Provide the [X, Y] coordinate of the cell's center where the given text is located.  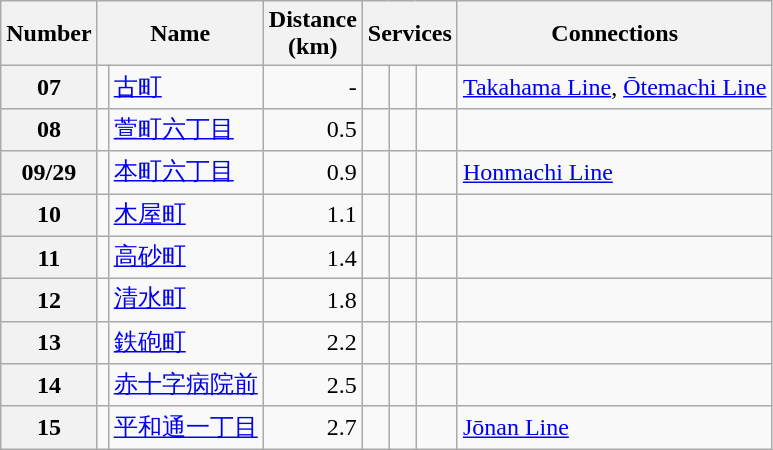
Honmachi Line [614, 172]
赤十字病院前 [186, 386]
- [312, 88]
高砂町 [186, 258]
1.4 [312, 258]
13 [49, 342]
Name [180, 34]
2.5 [312, 386]
11 [49, 258]
鉄砲町 [186, 342]
0.9 [312, 172]
Jōnan Line [614, 428]
Connections [614, 34]
10 [49, 216]
Services [410, 34]
0.5 [312, 130]
萱町六丁目 [186, 130]
Number [49, 34]
木屋町 [186, 216]
08 [49, 130]
12 [49, 300]
古町 [186, 88]
2.7 [312, 428]
本町六丁目 [186, 172]
2.2 [312, 342]
15 [49, 428]
14 [49, 386]
Distance (km) [312, 34]
清水町 [186, 300]
09/29 [49, 172]
Takahama Line, Ōtemachi Line [614, 88]
1.8 [312, 300]
平和通一丁目 [186, 428]
07 [49, 88]
1.1 [312, 216]
